Identify which cell holds the provided text, then report its (x, y) central coordinate. 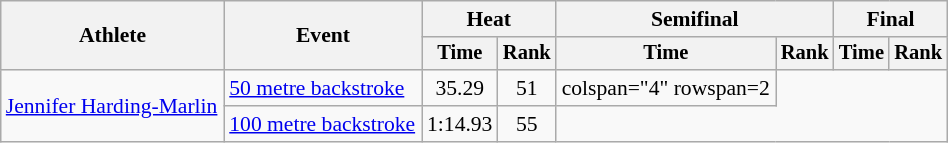
35.29 (460, 88)
Heat (489, 19)
50 metre backstroke (322, 88)
Event (322, 36)
Athlete (112, 36)
colspan="4" rowspan=2 (666, 88)
Jennifer Harding-Marlin (112, 106)
100 metre backstroke (322, 124)
55 (527, 124)
Semifinal (695, 19)
1:14.93 (460, 124)
Final (891, 19)
51 (527, 88)
